Capture the cell that displays the provided text and extract its (x, y) central coordinate. 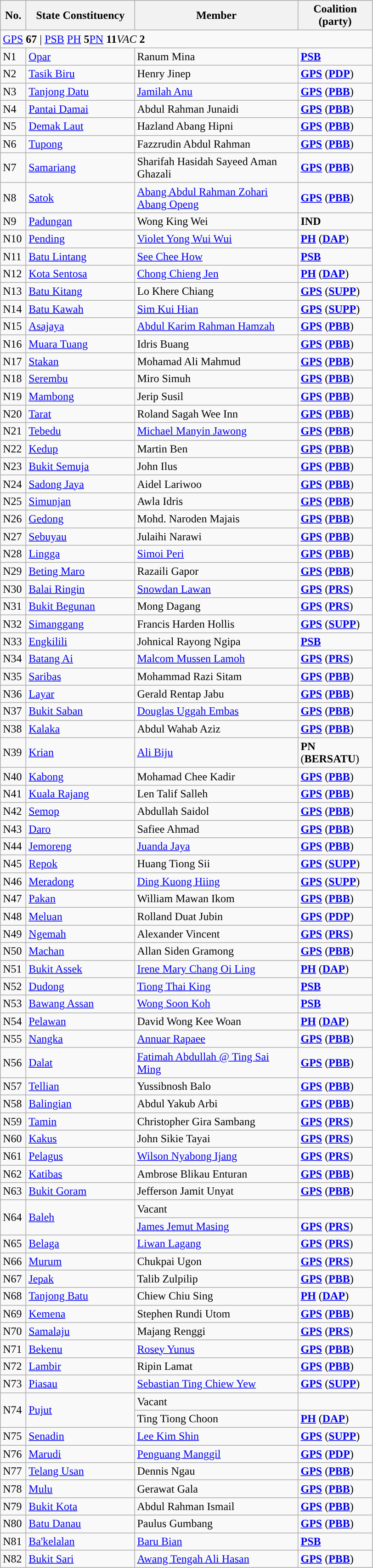
Lee Kim Shin (216, 1436)
Roland Sagah Wee Inn (216, 414)
State Constituency (80, 16)
N30 (13, 589)
Jamilah Anu (216, 92)
Member (216, 16)
Kabong (80, 776)
N57 (13, 1086)
Mohammad Razi Sitam (216, 676)
N79 (13, 1506)
N3 (13, 92)
Bukit Begunan (80, 607)
Ngemah (80, 934)
N14 (13, 309)
Martin Ben (216, 449)
N59 (13, 1122)
Abdul Karim Rahman Hamzah (216, 326)
Baleh (80, 1218)
David Wong Kee Woan (216, 1021)
N19 (13, 396)
Mambong (80, 396)
Jerip Susil (216, 396)
Krian (80, 752)
Batu Danau (80, 1524)
Bukit Semuja (80, 466)
Repok (80, 864)
Pelagus (80, 1156)
Pujut (80, 1410)
N64 (13, 1218)
Gerald Rentap Jabu (216, 694)
Belaga (80, 1244)
Malcom Mussen Lamoh (216, 659)
N16 (13, 344)
N52 (13, 986)
Paulus Gumbang (216, 1524)
Abdullah Saidol (216, 811)
Ding Kuong Hiing (216, 881)
Ambrose Blikau Enturan (216, 1174)
N47 (13, 899)
N4 (13, 109)
N44 (13, 847)
Layar (80, 694)
N66 (13, 1261)
Pantai Damai (80, 109)
Abdul Rahman Ismail (216, 1506)
Kemena (80, 1314)
N39 (13, 752)
N74 (13, 1410)
N27 (13, 537)
Gerawat Gala (216, 1489)
N22 (13, 449)
Baru Bian (216, 1541)
Sharifah Hasidah Sayeed Aman Ghazali (216, 167)
Stephen Rundi Utom (216, 1314)
Violet Yong Wui Wui (216, 239)
Sadong Jaya (80, 484)
Meradong (80, 881)
GPS 67 | PSB PH 5PN 11VAC 2 (186, 39)
N75 (13, 1436)
Bukit Kota (80, 1506)
Hazland Abang Hipni (216, 126)
Bawang Assan (80, 1004)
Tebedu (80, 431)
William Mawan Ikom (216, 899)
N17 (13, 361)
N26 (13, 519)
Safiee Ahmad (216, 829)
Razaili Gapor (216, 572)
Samalaju (80, 1331)
Mong Dagang (216, 607)
N2 (13, 74)
Liwan Lagang (216, 1244)
N54 (13, 1021)
N45 (13, 864)
PN (BERSATU) (335, 752)
IND (335, 221)
Tanjong Datu (80, 92)
N43 (13, 829)
Johnical Rayong Ngipa (216, 641)
Kedup (80, 449)
N41 (13, 794)
Tellian (80, 1086)
Senadin (80, 1436)
No. (13, 16)
Tasik Biru (80, 74)
N25 (13, 501)
Bukit Goram (80, 1191)
Fazzrudin Abdul Rahman (216, 144)
Allan Siden Gramong (216, 951)
Tupong (80, 144)
Ripin Lamat (216, 1366)
N76 (13, 1454)
Talib Zulpilip (216, 1279)
N71 (13, 1349)
Batu Kitang (80, 292)
Julaihi Narawi (216, 537)
Lambir (80, 1366)
Bukit Sari (80, 1559)
Muara Tuang (80, 344)
Ting Tiong Choon (216, 1419)
Semop (80, 811)
Engkilili (80, 641)
Idris Buang (216, 344)
Saribas (80, 676)
N24 (13, 484)
Mohamad Ali Mahmud (216, 361)
N77 (13, 1471)
Aidel Lariwoo (216, 484)
Douglas Uggah Embas (216, 711)
N31 (13, 607)
Marudi (80, 1454)
N38 (13, 729)
Annuar Rapaee (216, 1039)
N56 (13, 1062)
Snowdan Lawan (216, 589)
N67 (13, 1279)
N6 (13, 144)
Rolland Duat Jubin (216, 916)
Michael Manyin Jawong (216, 431)
Nangka (80, 1039)
N69 (13, 1314)
Huang Tiong Sii (216, 864)
Kuala Rajang (80, 794)
Simunjan (80, 501)
N55 (13, 1039)
Pakan (80, 899)
N13 (13, 292)
Simanggang (80, 624)
Asajaya (80, 326)
N33 (13, 641)
N42 (13, 811)
Fatimah Abdullah @ Ting Sai Ming (216, 1062)
Meluan (80, 916)
N37 (13, 711)
Francis Harden Hollis (216, 624)
Machan (80, 951)
N10 (13, 239)
Ali Biju (216, 752)
Balingian (80, 1104)
N35 (13, 676)
N9 (13, 221)
N73 (13, 1384)
Chong Chieng Jen (216, 274)
N61 (13, 1156)
N36 (13, 694)
Tarat (80, 414)
Chiew Chiu Sing (216, 1296)
Sebastian Ting Chiew Yew (216, 1384)
Dalat (80, 1062)
Ba'kelalan (80, 1541)
N65 (13, 1244)
Batu Kawah (80, 309)
Stakan (80, 361)
Yussibnosh Balo (216, 1086)
N49 (13, 934)
Serembu (80, 379)
Padungan (80, 221)
Kakus (80, 1139)
Telang Usan (80, 1471)
N15 (13, 326)
Demak Laut (80, 126)
N53 (13, 1004)
Mohamad Chee Kadir (216, 776)
Tanjong Batu (80, 1296)
Jefferson Jamit Unyat (216, 1191)
Piasau (80, 1384)
N34 (13, 659)
N72 (13, 1366)
Ranum Mina (216, 57)
N51 (13, 969)
N68 (13, 1296)
N46 (13, 881)
Mohd. Naroden Majais (216, 519)
Awla Idris (216, 501)
Penguang Manggil (216, 1454)
N11 (13, 256)
N48 (13, 916)
N80 (13, 1524)
Majang Renggi (216, 1331)
N50 (13, 951)
N82 (13, 1559)
Opar (80, 57)
Juanda Jaya (216, 847)
Coalition (party) (335, 16)
N81 (13, 1541)
Henry Jinep (216, 74)
N32 (13, 624)
Jemoreng (80, 847)
Pelawan (80, 1021)
N40 (13, 776)
N5 (13, 126)
N78 (13, 1489)
Kalaka (80, 729)
N29 (13, 572)
Lo Khere Chiang (216, 292)
Simoi Peri (216, 554)
Samariang (80, 167)
Wilson Nyabong Ijang (216, 1156)
N20 (13, 414)
Abang Abdul Rahman Zohari Abang Openg (216, 198)
Wong King Wei (216, 221)
Mulu (80, 1489)
Sim Kui Hian (216, 309)
Lingga (80, 554)
Irene Mary Chang Oi Ling (216, 969)
Balai Ringin (80, 589)
Abdul Rahman Junaidi (216, 109)
Chukpai Ugon (216, 1261)
John Sikie Tayai (216, 1139)
N8 (13, 198)
Abdul Yakub Arbi (216, 1104)
Satok (80, 198)
Dennis Ngau (216, 1471)
Rosey Yunus (216, 1349)
Batu Lintang (80, 256)
Abdul Wahab Aziz (216, 729)
N7 (13, 167)
Miro Simuh (216, 379)
Awang Tengah Ali Hasan (216, 1559)
James Jemut Masing (216, 1226)
N60 (13, 1139)
Beting Maro (80, 572)
N62 (13, 1174)
Daro (80, 829)
Sebuyau (80, 537)
N12 (13, 274)
N58 (13, 1104)
Tiong Thai King (216, 986)
See Chee How (216, 256)
Bekenu (80, 1349)
Pending (80, 239)
N1 (13, 57)
Kota Sentosa (80, 274)
N70 (13, 1331)
Bukit Assek (80, 969)
N23 (13, 466)
Gedong (80, 519)
N63 (13, 1191)
Murum (80, 1261)
John Ilus (216, 466)
Christopher Gira Sambang (216, 1122)
Tamin (80, 1122)
Batang Ai (80, 659)
Katibas (80, 1174)
Jepak (80, 1279)
Dudong (80, 986)
N21 (13, 431)
N28 (13, 554)
Wong Soon Koh (216, 1004)
N18 (13, 379)
Len Talif Salleh (216, 794)
Alexander Vincent (216, 934)
Bukit Saban (80, 711)
